Extract the (X, Y) coordinate from the center of the cell holding the provided text.  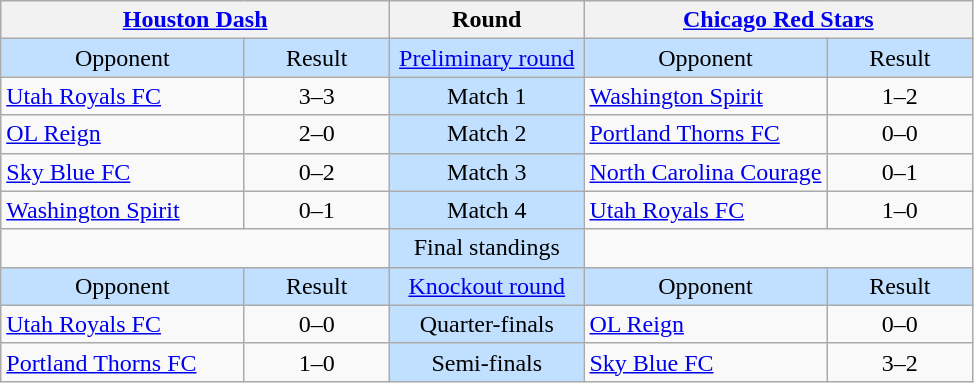
2–0 (317, 134)
Match 2 (487, 134)
Quarter-finals (487, 324)
Semi-finals (487, 362)
1–2 (900, 96)
Match 4 (487, 210)
Match 1 (487, 96)
3–3 (317, 96)
3–2 (900, 362)
Chicago Red Stars (778, 20)
Round (487, 20)
Preliminary round (487, 58)
Match 3 (487, 172)
Houston Dash (196, 20)
North Carolina Courage (706, 172)
0–2 (317, 172)
Final standings (487, 248)
Knockout round (487, 286)
